Capture the cell that displays the provided text and extract its (X, Y) central coordinate. 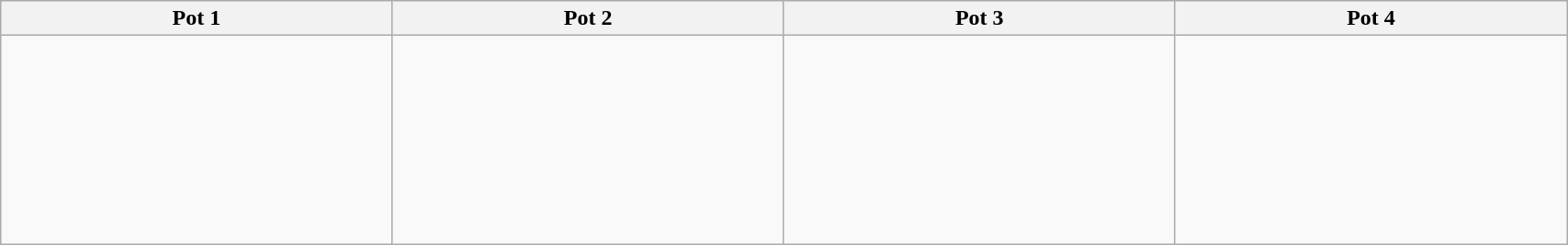
Pot 2 (588, 18)
Pot 4 (1371, 18)
Pot 3 (979, 18)
Pot 1 (197, 18)
